Return (X, Y) of the center of cell containing provided text 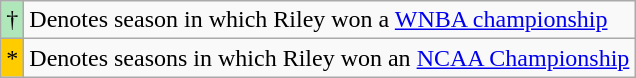
Denotes seasons in which Riley won an NCAA Championship (330, 58)
* (12, 58)
Denotes season in which Riley won a WNBA championship (330, 20)
† (12, 20)
